Return the (X, Y) coordinate for the center point of the cell that contains the specified text.  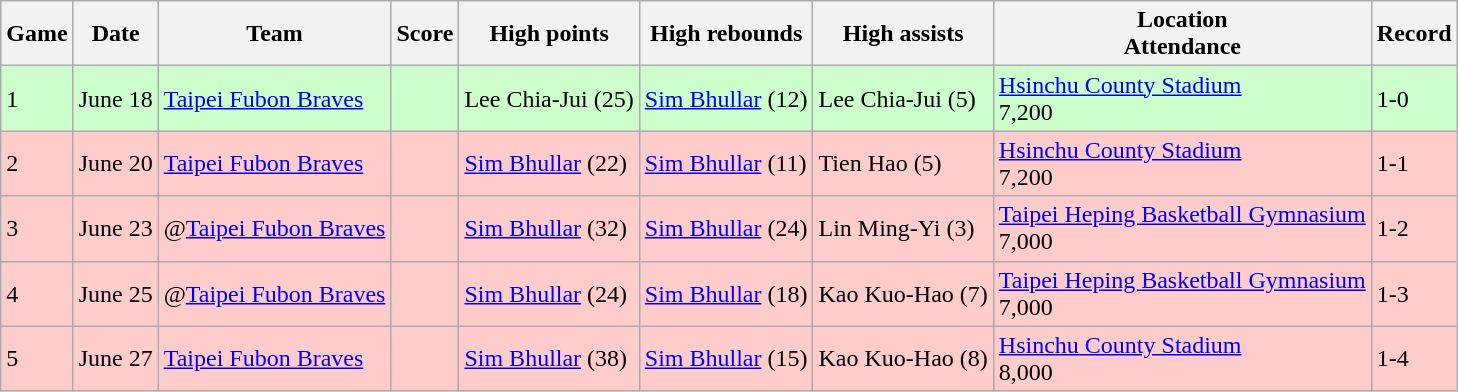
Sim Bhullar (18) (726, 294)
Record (1414, 34)
1-0 (1414, 98)
Sim Bhullar (15) (726, 358)
June 18 (116, 98)
1-2 (1414, 228)
LocationAttendance (1182, 34)
Kao Kuo-Hao (7) (903, 294)
Lee Chia-Jui (5) (903, 98)
Date (116, 34)
Sim Bhullar (22) (549, 164)
Kao Kuo-Hao (8) (903, 358)
High assists (903, 34)
5 (37, 358)
June 27 (116, 358)
1-4 (1414, 358)
Lee Chia-Jui (25) (549, 98)
3 (37, 228)
Tien Hao (5) (903, 164)
Sim Bhullar (32) (549, 228)
Hsinchu County Stadium8,000 (1182, 358)
High points (549, 34)
Game (37, 34)
1-1 (1414, 164)
Score (425, 34)
1 (37, 98)
June 23 (116, 228)
Lin Ming-Yi (3) (903, 228)
2 (37, 164)
4 (37, 294)
High rebounds (726, 34)
Sim Bhullar (12) (726, 98)
1-3 (1414, 294)
Sim Bhullar (38) (549, 358)
Team (274, 34)
June 25 (116, 294)
Sim Bhullar (11) (726, 164)
June 20 (116, 164)
